Return the (X, Y) coordinate for the center point of the cell that contains the specified text.  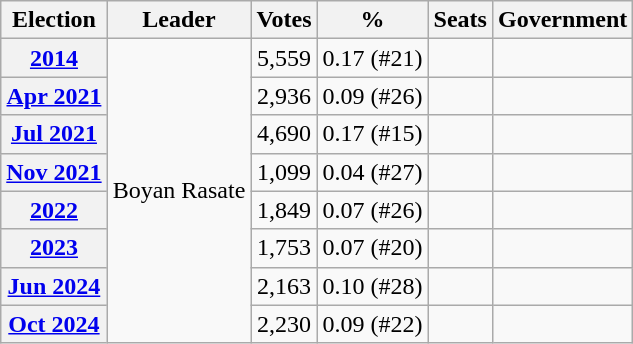
Boyan Rasate (179, 191)
0.09 (#26) (372, 96)
0.17 (#21) (372, 58)
2022 (54, 210)
% (372, 20)
0.09 (#22) (372, 324)
0.10 (#28) (372, 286)
Leader (179, 20)
Apr 2021 (54, 96)
Votes (284, 20)
2014 (54, 58)
2,230 (284, 324)
Seats (460, 20)
0.04 (#27) (372, 172)
0.07 (#26) (372, 210)
Jul 2021 (54, 134)
Nov 2021 (54, 172)
5,559 (284, 58)
Jun 2024 (54, 286)
Government (562, 20)
Oct 2024 (54, 324)
0.17 (#15) (372, 134)
1,753 (284, 248)
1,099 (284, 172)
1,849 (284, 210)
4,690 (284, 134)
2023 (54, 248)
2,936 (284, 96)
Election (54, 20)
0.07 (#20) (372, 248)
2,163 (284, 286)
